For the text-containing cell, return its midpoint in [x, y] coordinate format. 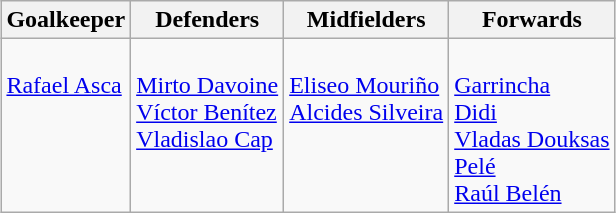
Rafael Asca [66, 126]
Eliseo Mouriño Alcides Silveira [366, 126]
Defenders [208, 20]
Midfielders [366, 20]
Goalkeeper [66, 20]
Forwards [532, 20]
Mirto Davoine Víctor Benítez Vladislao Cap [208, 126]
Garrincha Didi Vladas Douksas Pelé Raúl Belén [532, 126]
